Extract the [X, Y] coordinate from the center of the cell holding the provided text.  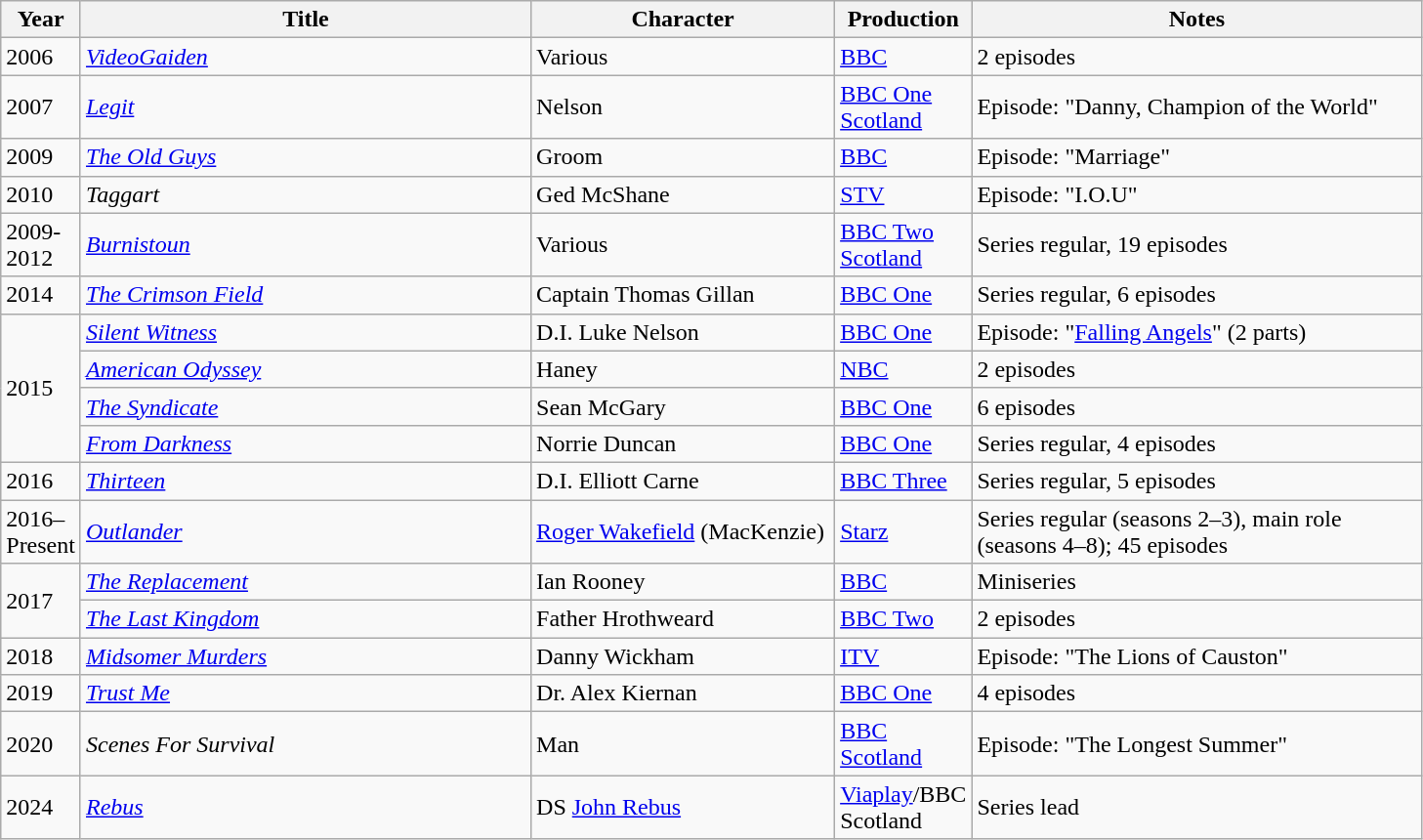
Midsomer Murders [305, 656]
Groom [684, 157]
2009 [41, 157]
Haney [684, 369]
American Odyssey [305, 369]
The Last Kingdom [305, 619]
BBC Two Scotland [903, 244]
2006 [41, 57]
Outlander [305, 531]
Episode: "Danny, Champion of the World" [1197, 107]
Taggart [305, 194]
Series regular, 4 episodes [1197, 443]
2014 [41, 295]
From Darkness [305, 443]
Year [41, 20]
Title [305, 20]
Captain Thomas Gillan [684, 295]
2019 [41, 693]
Character [684, 20]
2009-2012 [41, 244]
The Replacement [305, 582]
Dr. Alex Kiernan [684, 693]
Rebus [305, 807]
Roger Wakefield (MacKenzie) [684, 531]
Ian Rooney [684, 582]
Starz [903, 531]
Legit [305, 107]
Episode: "I.O.U" [1197, 194]
Sean McGary [684, 406]
BBC One Scotland [903, 107]
Father Hrothweard [684, 619]
2007 [41, 107]
2016–Present [41, 531]
2017 [41, 601]
Episode: "The Longest Summer" [1197, 744]
VideoGaiden [305, 57]
Series regular, 5 episodes [1197, 481]
Episode: "Marriage" [1197, 157]
Norrie Duncan [684, 443]
D.I. Elliott Carne [684, 481]
D.I. Luke Nelson [684, 332]
2018 [41, 656]
BBC Two [903, 619]
2015 [41, 388]
The Crimson Field [305, 295]
BBC Three [903, 481]
Nelson [684, 107]
Viaplay/BBC Scotland [903, 807]
ITV [903, 656]
Series regular, 19 episodes [1197, 244]
Scenes For Survival [305, 744]
The Syndicate [305, 406]
2020 [41, 744]
Trust Me [305, 693]
Thirteen [305, 481]
Production [903, 20]
Silent Witness [305, 332]
Burnistoun [305, 244]
6 episodes [1197, 406]
Miniseries [1197, 582]
Episode: "The Lions of Causton" [1197, 656]
4 episodes [1197, 693]
Series regular, 6 episodes [1197, 295]
BBC Scotland [903, 744]
Danny Wickham [684, 656]
2024 [41, 807]
Series regular (seasons 2–3), main role (seasons 4–8); 45 episodes [1197, 531]
STV [903, 194]
2010 [41, 194]
Series lead [1197, 807]
Episode: "Falling Angels" (2 parts) [1197, 332]
DS John Rebus [684, 807]
Man [684, 744]
2016 [41, 481]
NBC [903, 369]
The Old Guys [305, 157]
Ged McShane [684, 194]
Notes [1197, 20]
